Identify which cell holds the provided text, then report its [x, y] central coordinate. 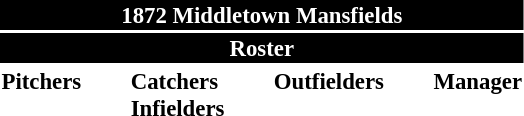
Roster [262, 48]
1872 Middletown Mansfields [262, 15]
